Determine the (X, Y) coordinate at the center of the cell enclosing the given text.  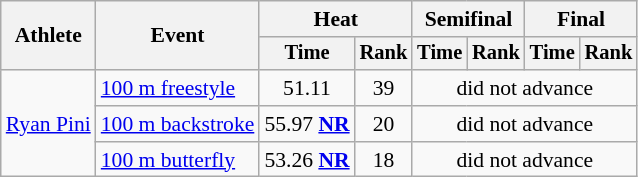
100 m backstroke (178, 124)
Event (178, 36)
100 m freestyle (178, 88)
Athlete (48, 36)
Semifinal (468, 19)
Ryan Pini (48, 124)
39 (384, 88)
Heat (336, 19)
Final (581, 19)
51.11 (306, 88)
20 (384, 124)
55.97 NR (306, 124)
